Determine the (X, Y) coordinate at the center of the cell enclosing the given text.  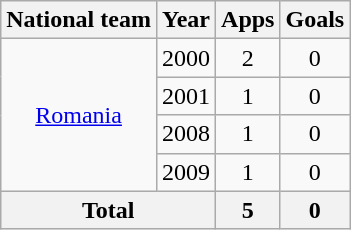
5 (248, 210)
National team (79, 20)
2008 (186, 134)
2001 (186, 96)
Goals (315, 20)
Romania (79, 115)
2009 (186, 172)
2 (248, 58)
Total (108, 210)
Apps (248, 20)
2000 (186, 58)
Year (186, 20)
